Return [x, y] of the center of cell containing provided text 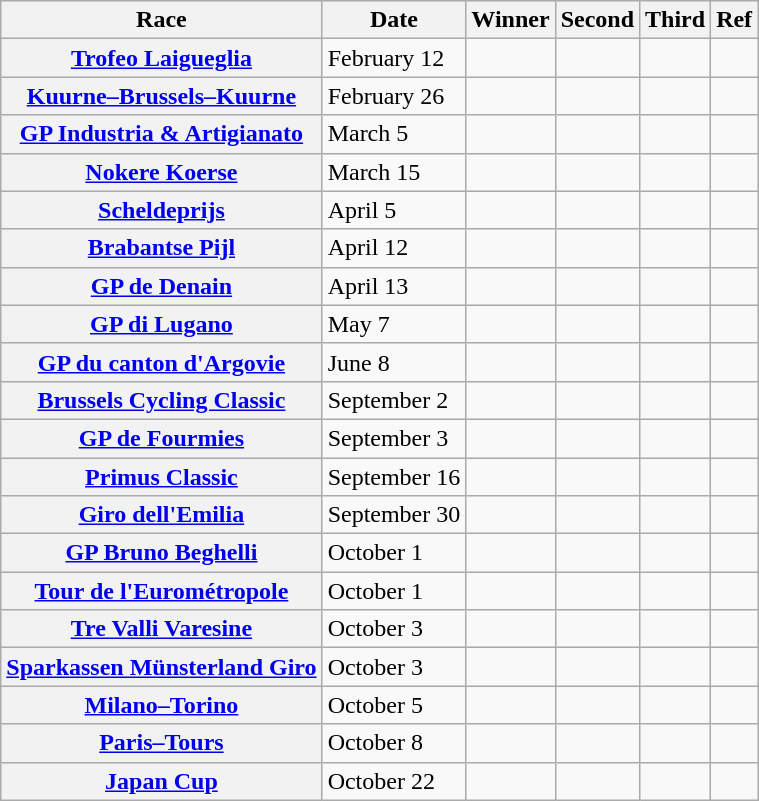
GP du canton d'Argovie [162, 362]
April 12 [394, 248]
Tour de l'Eurométropole [162, 591]
GP Bruno Beghelli [162, 553]
Brussels Cycling Classic [162, 400]
June 8 [394, 362]
February 26 [394, 96]
September 16 [394, 477]
September 30 [394, 515]
April 13 [394, 286]
Date [394, 20]
Third [676, 20]
Primus Classic [162, 477]
September 2 [394, 400]
October 5 [394, 705]
Giro dell'Emilia [162, 515]
October 8 [394, 743]
GP de Denain [162, 286]
Scheldeprijs [162, 210]
Trofeo Laigueglia [162, 58]
Nokere Koerse [162, 172]
Second [597, 20]
GP di Lugano [162, 324]
Ref [734, 20]
Milano–Torino [162, 705]
Race [162, 20]
GP Industria & Artigianato [162, 134]
October 22 [394, 781]
February 12 [394, 58]
May 7 [394, 324]
Paris–Tours [162, 743]
March 15 [394, 172]
Winner [510, 20]
Japan Cup [162, 781]
September 3 [394, 438]
GP de Fourmies [162, 438]
March 5 [394, 134]
April 5 [394, 210]
Tre Valli Varesine [162, 629]
Kuurne–Brussels–Kuurne [162, 96]
Sparkassen Münsterland Giro [162, 667]
Brabantse Pijl [162, 248]
